From the cell containing the given text, extract its center point as [X, Y] coordinate. 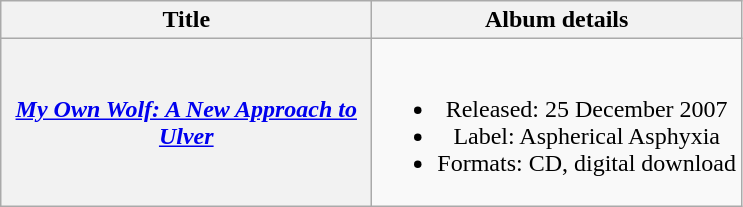
My Own Wolf: A New Approach to Ulver [186, 122]
Title [186, 20]
Album details [557, 20]
Released: 25 December 2007Label: Aspherical AsphyxiaFormats: CD, digital download [557, 122]
